Identify which cell holds the provided text, then report its [x, y] central coordinate. 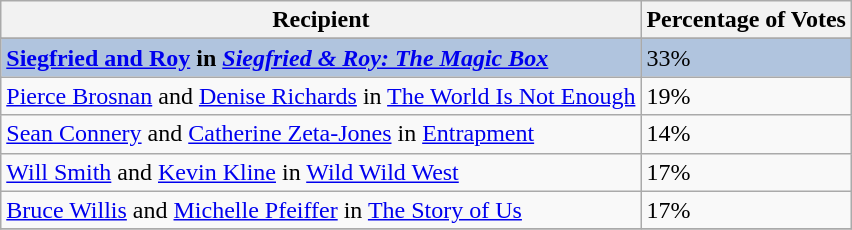
33% [746, 58]
Will Smith and Kevin Kline in Wild Wild West [321, 172]
Percentage of Votes [746, 20]
Recipient [321, 20]
Siegfried and Roy in Siegfried & Roy: The Magic Box [321, 58]
Sean Connery and Catherine Zeta-Jones in Entrapment [321, 134]
19% [746, 96]
14% [746, 134]
Pierce Brosnan and Denise Richards in The World Is Not Enough [321, 96]
Bruce Willis and Michelle Pfeiffer in The Story of Us [321, 210]
